Scan for the cell matching the given text and deliver its (X, Y) coordinate at center. 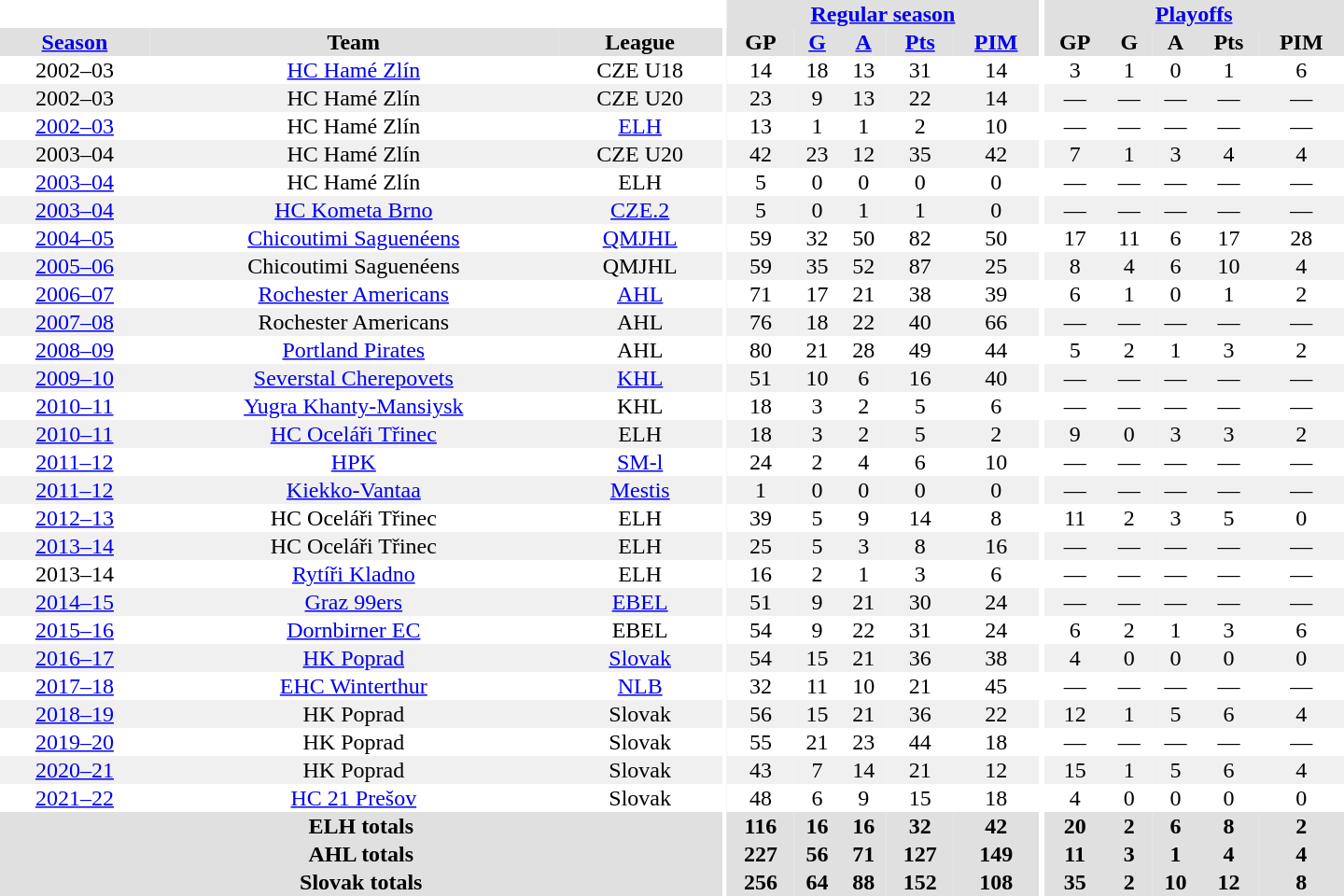
2015–16 (75, 630)
Dornbirner EC (354, 630)
Yugra Khanty-Mansiysk (354, 406)
88 (863, 882)
League (640, 42)
45 (997, 686)
NLB (640, 686)
2021–22 (75, 798)
2017–18 (75, 686)
CZE.2 (640, 210)
82 (920, 238)
227 (761, 854)
Graz 99ers (354, 602)
149 (997, 854)
2012–13 (75, 518)
2007–08 (75, 322)
2009–10 (75, 378)
CZE U18 (640, 70)
Severstal Cherepovets (354, 378)
108 (997, 882)
55 (761, 742)
EHC Winterthur (354, 686)
76 (761, 322)
116 (761, 826)
Slovak totals (361, 882)
256 (761, 882)
30 (920, 602)
Rytíři Kladno (354, 574)
Portland Pirates (354, 350)
2005–06 (75, 266)
52 (863, 266)
HC Kometa Brno (354, 210)
87 (920, 266)
2018–19 (75, 714)
43 (761, 770)
2016–17 (75, 658)
ELH totals (361, 826)
Mestis (640, 490)
48 (761, 798)
Regular season (883, 14)
20 (1075, 826)
49 (920, 350)
2019–20 (75, 742)
AHL totals (361, 854)
SM-l (640, 462)
Season (75, 42)
2008–09 (75, 350)
Team (354, 42)
2006–07 (75, 294)
2014–15 (75, 602)
2004–05 (75, 238)
Kiekko-Vantaa (354, 490)
127 (920, 854)
Playoffs (1194, 14)
80 (761, 350)
152 (920, 882)
HC 21 Prešov (354, 798)
2020–21 (75, 770)
66 (997, 322)
HPK (354, 462)
64 (818, 882)
